For the text-containing cell, return its midpoint in [X, Y] coordinate format. 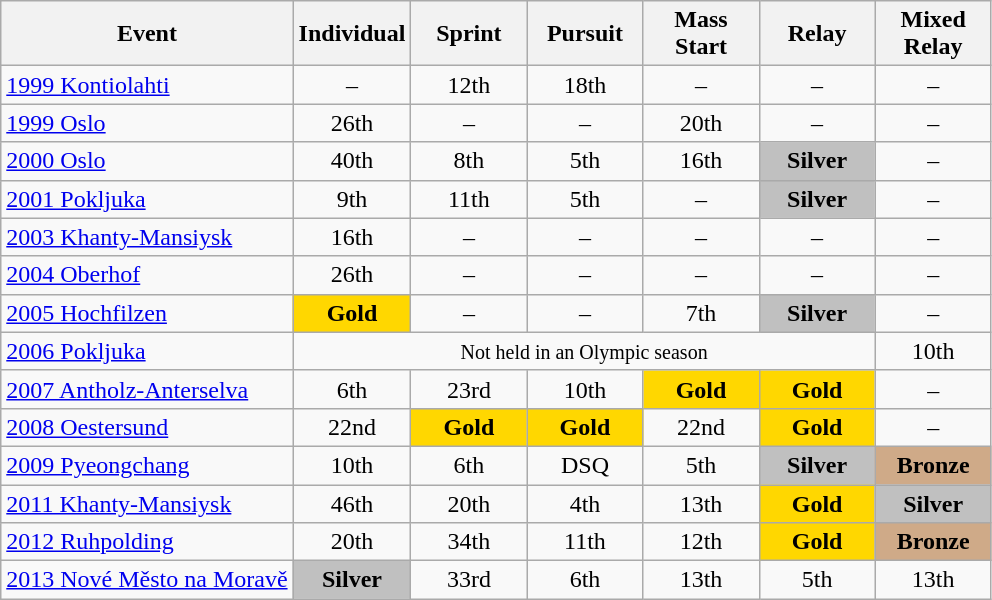
2003 Khanty-Mansiysk [147, 237]
2011 Khanty-Mansiysk [147, 503]
1999 Oslo [147, 123]
18th [585, 85]
2008 Oestersund [147, 427]
4th [585, 503]
Not held in an Olympic season [584, 351]
2005 Hochfilzen [147, 313]
2000 Oslo [147, 161]
9th [352, 199]
2009 Pyeongchang [147, 465]
8th [469, 161]
2012 Ruhpolding [147, 542]
DSQ [585, 465]
Pursuit [585, 34]
1999 Kontiolahti [147, 85]
Event [147, 34]
23rd [469, 389]
2007 Antholz-Anterselva [147, 389]
46th [352, 503]
Relay [817, 34]
Sprint [469, 34]
2006 Pokljuka [147, 351]
34th [469, 542]
Individual [352, 34]
33rd [469, 580]
2013 Nové Město na Moravě [147, 580]
2001 Pokljuka [147, 199]
7th [701, 313]
2004 Oberhof [147, 275]
40th [352, 161]
Mass Start [701, 34]
Mixed Relay [933, 34]
